Scan for the cell matching the given text and deliver its (x, y) coordinate at center. 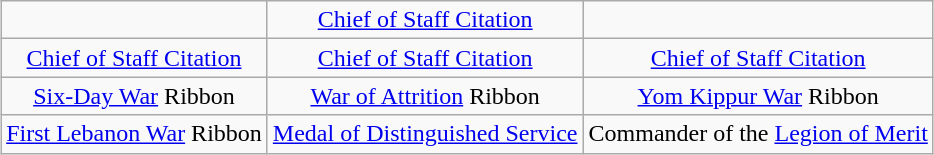
First Lebanon War Ribbon (134, 134)
Medal of Distinguished Service (425, 134)
Six-Day War Ribbon (134, 96)
Yom Kippur War Ribbon (758, 96)
War of Attrition Ribbon (425, 96)
Commander of the Legion of Merit (758, 134)
